Scan for the cell matching the given text and deliver its [x, y] coordinate at center. 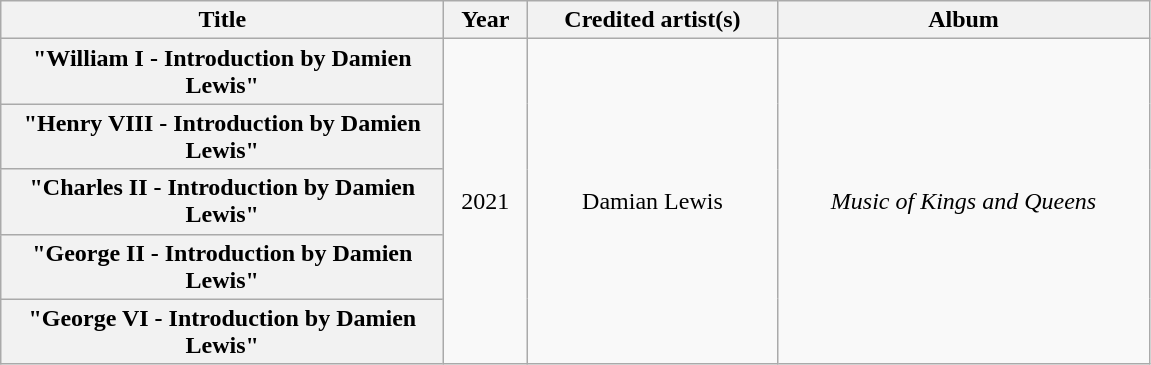
Title [222, 20]
Credited artist(s) [652, 20]
2021 [486, 202]
Album [964, 20]
"Charles II - Introduction by Damien Lewis" [222, 202]
"Henry VIII - Introduction by Damien Lewis" [222, 136]
Music of Kings and Queens [964, 202]
"George VI - Introduction by Damien Lewis" [222, 332]
"William I - Introduction by Damien Lewis" [222, 72]
"George II - Introduction by Damien Lewis" [222, 266]
Year [486, 20]
Damian Lewis [652, 202]
